Locate the cell with the specified text and output its (x, y) center coordinate. 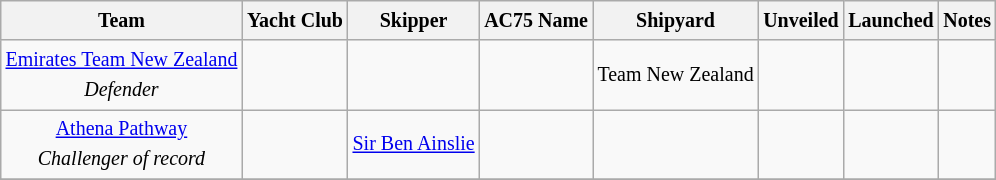
Team New Zealand (676, 76)
Skipper (414, 20)
Sir Ben Ainslie (414, 144)
Unveiled (800, 20)
Notes (966, 20)
Athena PathwayChallenger of record (122, 144)
AC75 Name (536, 20)
Yacht Club (295, 20)
Team (122, 20)
Emirates Team New ZealandDefender (122, 76)
Shipyard (676, 20)
Launched (890, 20)
